Pinpoint the cell where the given text exists, returning its [X, Y] midpoint coordinate. 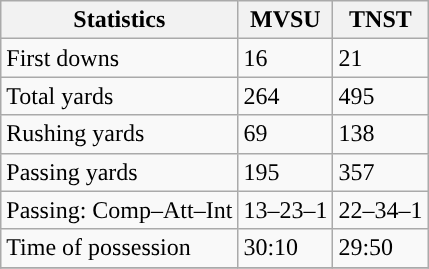
First downs [120, 58]
Statistics [120, 20]
29:50 [380, 248]
Time of possession [120, 248]
30:10 [286, 248]
357 [380, 172]
MVSU [286, 20]
195 [286, 172]
138 [380, 134]
Rushing yards [120, 134]
Total yards [120, 96]
Passing yards [120, 172]
21 [380, 58]
Passing: Comp–Att–Int [120, 210]
TNST [380, 20]
22–34–1 [380, 210]
16 [286, 58]
69 [286, 134]
264 [286, 96]
495 [380, 96]
13–23–1 [286, 210]
